Output the [x, y] coordinate of the center of the cell containing the given text.  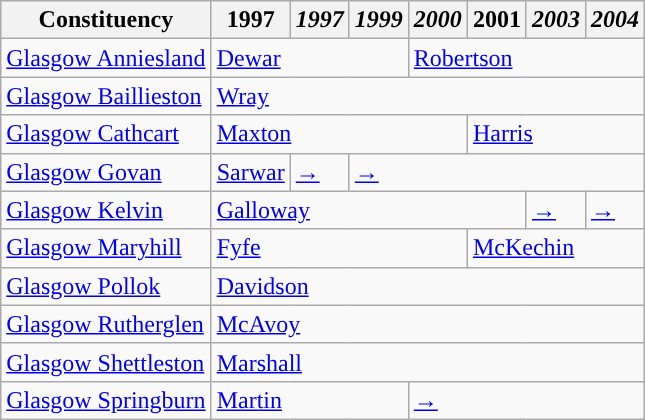
McKechin [556, 248]
McAvoy [428, 324]
Glasgow Rutherglen [106, 324]
Glasgow Shettleston [106, 362]
Glasgow Springburn [106, 400]
Constituency [106, 20]
Dewar [310, 58]
1999 [378, 20]
Martin [310, 400]
Wray [428, 96]
Harris [556, 134]
2001 [496, 20]
Glasgow Anniesland [106, 58]
Marshall [428, 362]
2004 [614, 20]
Glasgow Pollok [106, 286]
Glasgow Kelvin [106, 210]
Glasgow Baillieston [106, 96]
Davidson [428, 286]
Fyfe [339, 248]
Galloway [368, 210]
Glasgow Maryhill [106, 248]
2003 [556, 20]
Glasgow Cathcart [106, 134]
2000 [438, 20]
Sarwar [250, 172]
Maxton [339, 134]
Glasgow Govan [106, 172]
Robertson [526, 58]
